Detect which cell encompasses the target text, then output its [x, y] center coordinate. 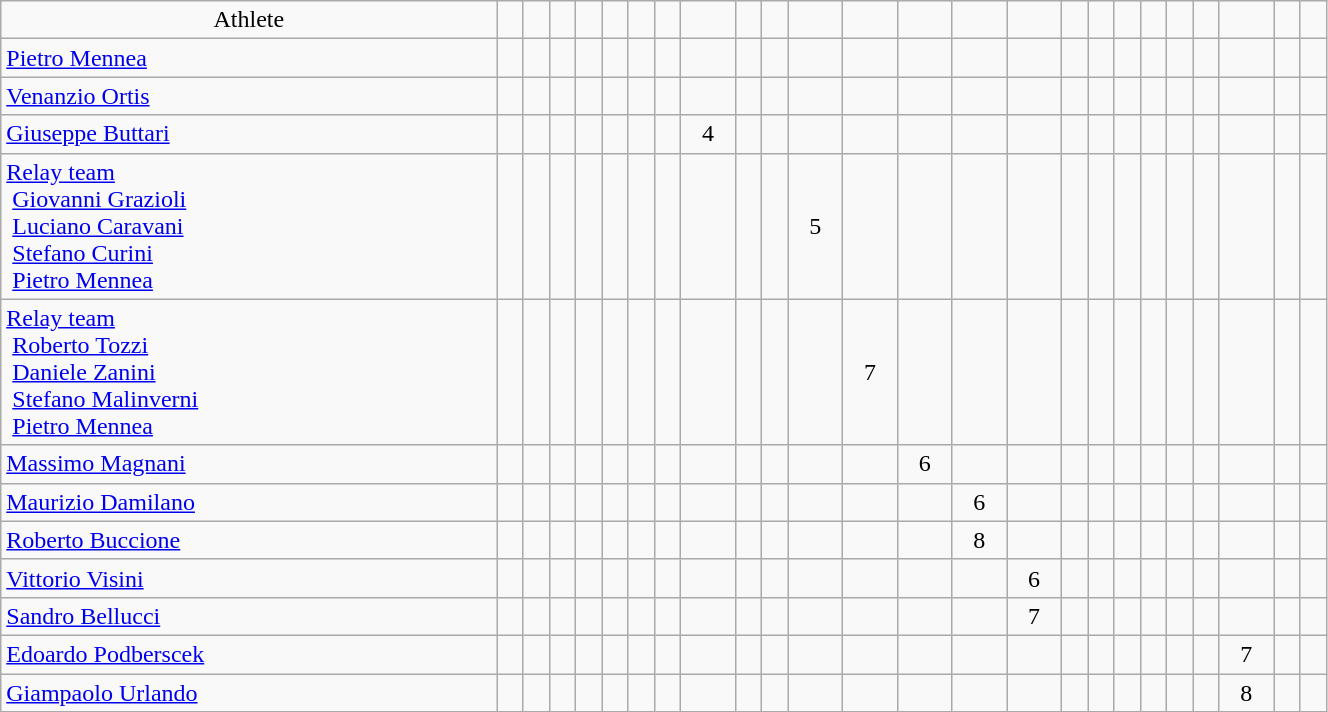
Vittorio Visini [249, 578]
Massimo Magnani [249, 464]
Athlete [249, 20]
Pietro Mennea [249, 58]
Sandro Bellucci [249, 616]
Relay team Giovanni Grazioli Luciano Caravani Stefano Curini Pietro Mennea [249, 226]
Venanzio Ortis [249, 96]
Relay team Roberto Tozzi Daniele Zanini Stefano Malinverni Pietro Mennea [249, 372]
Maurizio Damilano [249, 502]
4 [708, 134]
Edoardo Podberscek [249, 654]
Roberto Buccione [249, 540]
Giampaolo Urlando [249, 693]
Giuseppe Buttari [249, 134]
5 [816, 226]
